Detect which cell encompasses the target text, then output its (x, y) center coordinate. 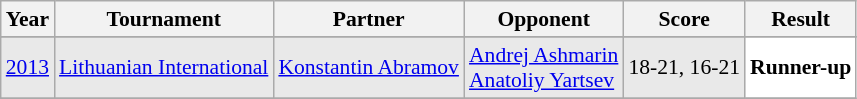
Result (800, 19)
18-21, 16-21 (684, 68)
Andrej Ashmarin Anatoliy Yartsev (544, 68)
Year (28, 19)
Konstantin Abramov (368, 68)
Score (684, 19)
Partner (368, 19)
Lithuanian International (164, 68)
Runner-up (800, 68)
Tournament (164, 19)
Opponent (544, 19)
2013 (28, 68)
